Pinpoint the cell where the given text exists, returning its [X, Y] midpoint coordinate. 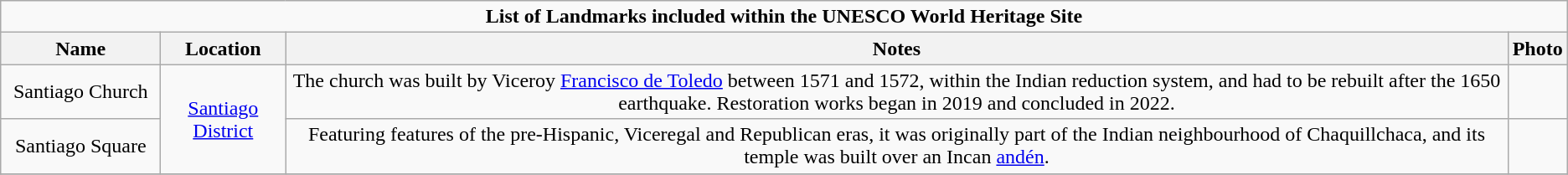
List of Landmarks included within the UNESCO World Heritage Site [784, 17]
Notes [896, 49]
Name [80, 49]
Santiago Square [80, 146]
Photo [1538, 49]
Santiago District [223, 119]
Location [223, 49]
Santiago Church [80, 92]
